Output the [X, Y] coordinate of the center of the cell containing the given text.  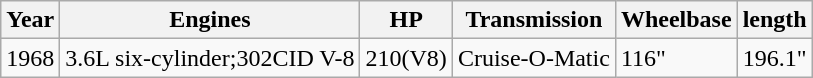
length [774, 20]
1968 [30, 58]
Year [30, 20]
Wheelbase [676, 20]
210(V8) [406, 58]
196.1" [774, 58]
HP [406, 20]
3.6L six-cylinder;302CID V-8 [210, 58]
Cruise-O-Matic [534, 58]
116" [676, 58]
Engines [210, 20]
Transmission [534, 20]
